Capture the cell that displays the provided text and extract its [X, Y] central coordinate. 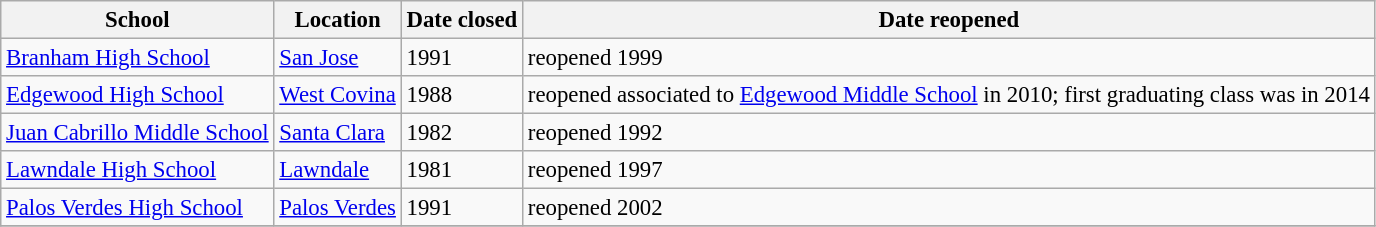
West Covina [338, 95]
reopened 1999 [950, 58]
reopened 1992 [950, 133]
1982 [462, 133]
Lawndale [338, 170]
Palos Verdes [338, 208]
Date reopened [950, 20]
Branham High School [138, 58]
1988 [462, 95]
Juan Cabrillo Middle School [138, 133]
reopened 1997 [950, 170]
Lawndale High School [138, 170]
reopened 2002 [950, 208]
Edgewood High School [138, 95]
Santa Clara [338, 133]
San Jose [338, 58]
Date closed [462, 20]
Location [338, 20]
reopened associated to Edgewood Middle School in 2010; first graduating class was in 2014 [950, 95]
Palos Verdes High School [138, 208]
School [138, 20]
1981 [462, 170]
